For the text-containing cell, return its midpoint in (X, Y) coordinate format. 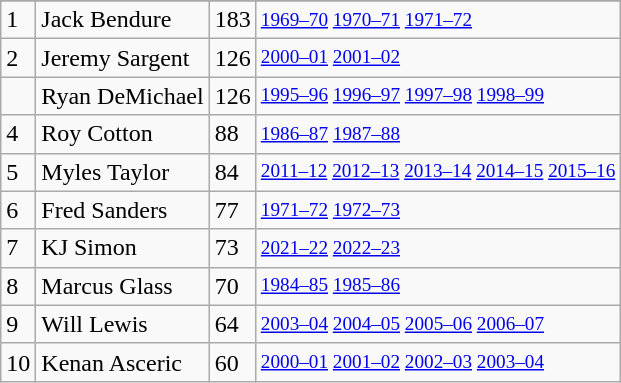
KJ Simon (122, 248)
2021–22 2022–23 (438, 248)
Fred Sanders (122, 210)
7 (18, 248)
Myles Taylor (122, 172)
183 (232, 20)
64 (232, 324)
2003–04 2004–05 2005–06 2006–07 (438, 324)
2011–12 2012–13 2013–14 2014–15 2015–16 (438, 172)
1984–85 1985–86 (438, 286)
73 (232, 248)
84 (232, 172)
Will Lewis (122, 324)
2000–01 2001–02 2002–03 2003–04 (438, 362)
1971–72 1972–73 (438, 210)
10 (18, 362)
Marcus Glass (122, 286)
Ryan DeMichael (122, 96)
6 (18, 210)
4 (18, 134)
9 (18, 324)
5 (18, 172)
2 (18, 58)
Jeremy Sargent (122, 58)
1 (18, 20)
2000–01 2001–02 (438, 58)
1969–70 1970–71 1971–72 (438, 20)
Roy Cotton (122, 134)
Jack Bendure (122, 20)
88 (232, 134)
77 (232, 210)
1986–87 1987–88 (438, 134)
70 (232, 286)
60 (232, 362)
1995–96 1996–97 1997–98 1998–99 (438, 96)
Kenan Asceric (122, 362)
8 (18, 286)
